Return the (x, y) coordinate for the center point of the cell that contains the specified text.  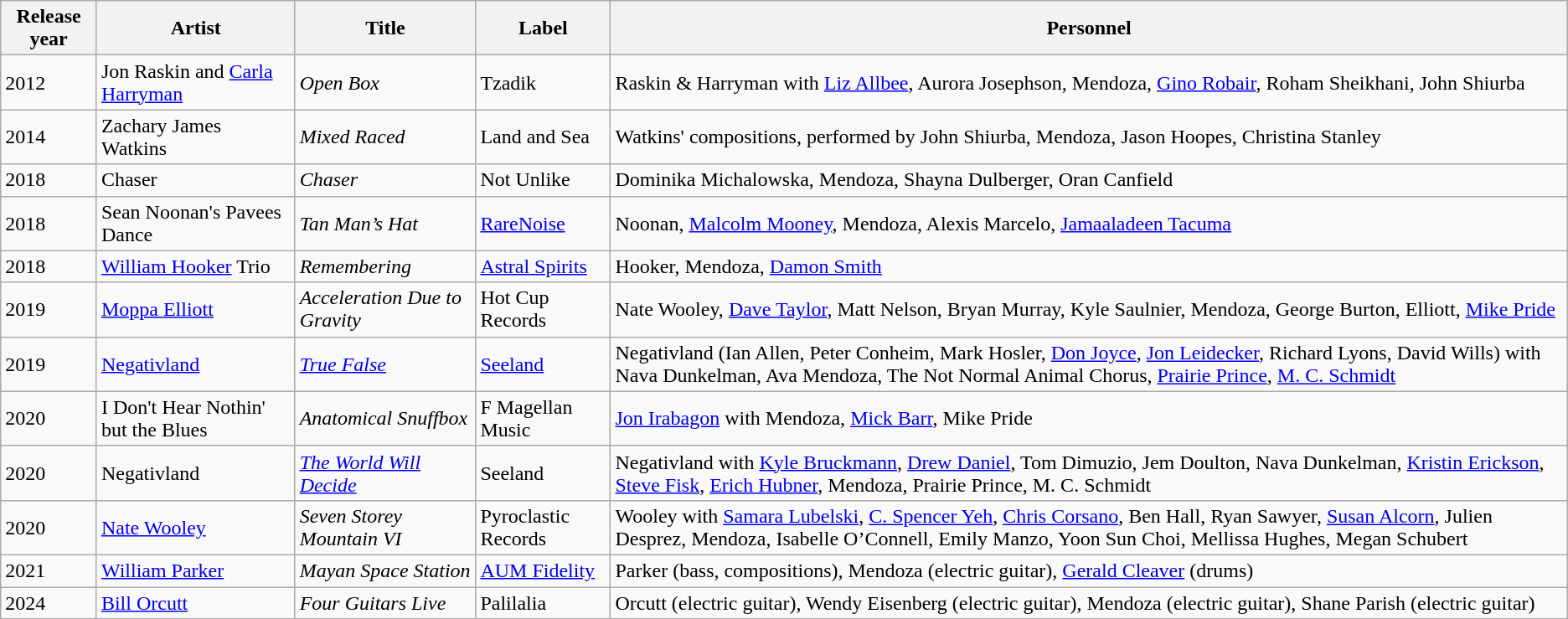
Not Unlike (543, 180)
Zachary James Watkins (196, 137)
Sean Noonan's Pavees Dance (196, 223)
2024 (49, 602)
Raskin & Harryman with Liz Allbee, Aurora Josephson, Mendoza, Gino Robair, Roham Sheikhani, John Shiurba (1089, 82)
Nate Wooley, Dave Taylor, Matt Nelson, Bryan Murray, Kyle Saulnier, Mendoza, George Burton, Elliott, Mike Pride (1089, 310)
Anatomical Snuffbox (385, 419)
2012 (49, 82)
Jon Irabagon with Mendoza, Mick Barr, Mike Pride (1089, 419)
F Magellan Music (543, 419)
Bill Orcutt (196, 602)
Noonan, Malcolm Mooney, Mendoza, Alexis Marcelo, Jamaaladeen Tacuma (1089, 223)
Personnel (1089, 28)
AUM Fidelity (543, 570)
Hooker, Mendoza, Damon Smith (1089, 266)
Release year (49, 28)
Title (385, 28)
Jon Raskin and Carla Harryman (196, 82)
William Hooker Trio (196, 266)
Seven Storey Mountain VI (385, 528)
The World Will Decide (385, 472)
Acceleration Due to Gravity (385, 310)
Label (543, 28)
William Parker (196, 570)
Four Guitars Live (385, 602)
Mayan Space Station (385, 570)
2021 (49, 570)
Land and Sea (543, 137)
Nate Wooley (196, 528)
Dominika Michalowska, Mendoza, Shayna Dulberger, Oran Canfield (1089, 180)
Mixed Raced (385, 137)
Orcutt (electric guitar), Wendy Eisenberg (electric guitar), Mendoza (electric guitar), Shane Parish (electric guitar) (1089, 602)
2014 (49, 137)
RareNoise (543, 223)
Hot Cup Records (543, 310)
Pyroclastic Records (543, 528)
I Don't Hear Nothin' but the Blues (196, 419)
Tan Man’s Hat (385, 223)
Parker (bass, compositions), Mendoza (electric guitar), Gerald Cleaver (drums) (1089, 570)
Remembering (385, 266)
Moppa Elliott (196, 310)
Palilalia (543, 602)
True False (385, 364)
Astral Spirits (543, 266)
Tzadik (543, 82)
Artist (196, 28)
Watkins' compositions, performed by John Shiurba, Mendoza, Jason Hoopes, Christina Stanley (1089, 137)
Open Box (385, 82)
